Provide the (X, Y) coordinate of the cell's center where the given text is located.  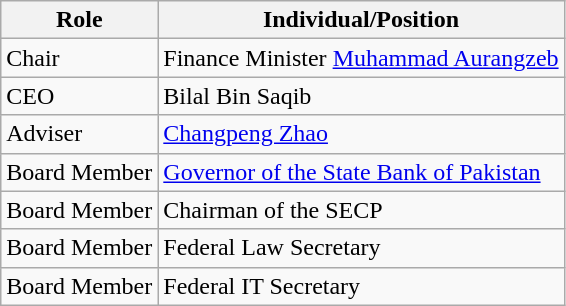
Chair (80, 58)
Chairman of the SECP (361, 210)
CEO (80, 96)
Finance Minister Muhammad Aurangzeb (361, 58)
Changpeng Zhao (361, 134)
Bilal Bin Saqib (361, 96)
Role (80, 20)
Adviser (80, 134)
Governor of the State Bank of Pakistan (361, 172)
Individual/Position (361, 20)
Federal Law Secretary (361, 248)
Federal IT Secretary (361, 286)
